Pinpoint the cell where the given text exists, returning its (x, y) midpoint coordinate. 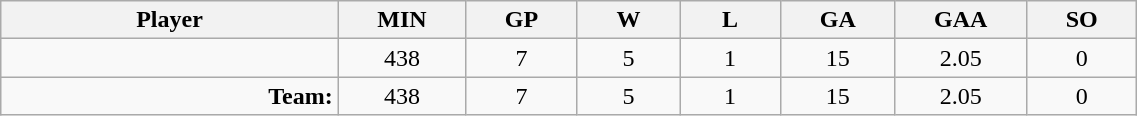
GAA (961, 20)
Player (170, 20)
GP (522, 20)
GA (838, 20)
Team: (170, 96)
SO (1081, 20)
W (628, 20)
L (730, 20)
MIN (402, 20)
